For the text-containing cell, return its midpoint in [X, Y] coordinate format. 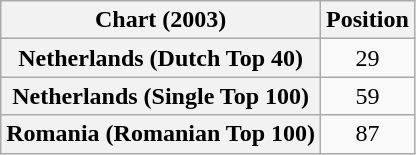
87 [368, 134]
Romania (Romanian Top 100) [161, 134]
Netherlands (Dutch Top 40) [161, 58]
Chart (2003) [161, 20]
Position [368, 20]
29 [368, 58]
59 [368, 96]
Netherlands (Single Top 100) [161, 96]
